For the text-containing cell, return its midpoint in [x, y] coordinate format. 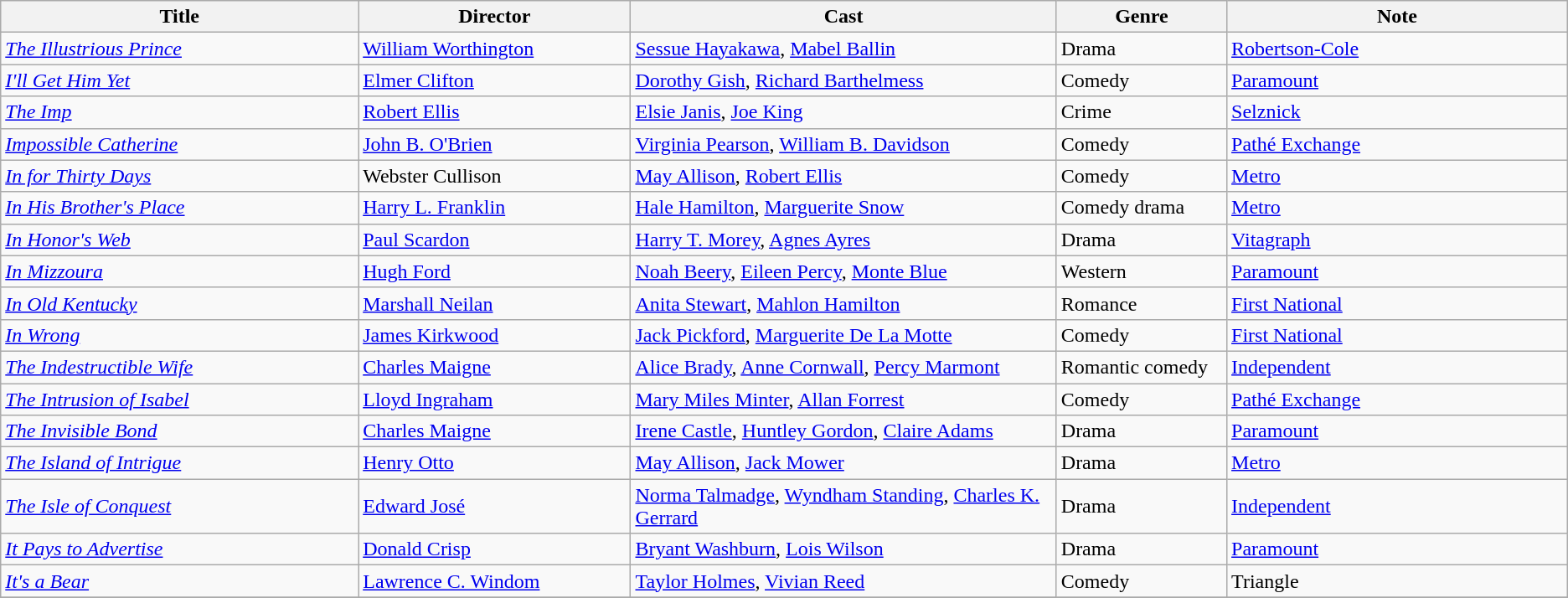
Western [1141, 271]
Jack Pickford, Marguerite De La Motte [843, 335]
In for Thirty Days [179, 176]
Note [1397, 17]
The Illustrious Prince [179, 49]
May Allison, Jack Mower [843, 463]
Hale Hamilton, Marguerite Snow [843, 208]
The Invisible Bond [179, 431]
In His Brother's Place [179, 208]
Romantic comedy [1141, 367]
Harry T. Morey, Agnes Ayres [843, 240]
Crime [1141, 112]
Marshall Neilan [494, 303]
Impossible Catherine [179, 144]
Noah Beery, Eileen Percy, Monte Blue [843, 271]
Vitagraph [1397, 240]
Romance [1141, 303]
William Worthington [494, 49]
Elsie Janis, Joe King [843, 112]
Edward José [494, 506]
Mary Miles Minter, Allan Forrest [843, 400]
In Honor's Web [179, 240]
Elmer Clifton [494, 80]
Comedy drama [1141, 208]
Dorothy Gish, Richard Barthelmess [843, 80]
Irene Castle, Huntley Gordon, Claire Adams [843, 431]
Donald Crisp [494, 549]
The Intrusion of Isabel [179, 400]
The Isle of Conquest [179, 506]
Paul Scardon [494, 240]
Selznick [1397, 112]
James Kirkwood [494, 335]
Genre [1141, 17]
May Allison, Robert Ellis [843, 176]
Alice Brady, Anne Cornwall, Percy Marmont [843, 367]
Director [494, 17]
The Island of Intrigue [179, 463]
Sessue Hayakawa, Mabel Ballin [843, 49]
John B. O'Brien [494, 144]
I'll Get Him Yet [179, 80]
It's a Bear [179, 581]
Anita Stewart, Mahlon Hamilton [843, 303]
The Indestructible Wife [179, 367]
Triangle [1397, 581]
In Old Kentucky [179, 303]
In Mizzoura [179, 271]
Webster Cullison [494, 176]
Taylor Holmes, Vivian Reed [843, 581]
Henry Otto [494, 463]
Cast [843, 17]
Lawrence C. Windom [494, 581]
In Wrong [179, 335]
Title [179, 17]
Hugh Ford [494, 271]
Lloyd Ingraham [494, 400]
The Imp [179, 112]
Harry L. Franklin [494, 208]
Robert Ellis [494, 112]
Bryant Washburn, Lois Wilson [843, 549]
Norma Talmadge, Wyndham Standing, Charles K. Gerrard [843, 506]
It Pays to Advertise [179, 549]
Virginia Pearson, William B. Davidson [843, 144]
Robertson-Cole [1397, 49]
